Extract the (X, Y) coordinate from the center of the cell holding the provided text.  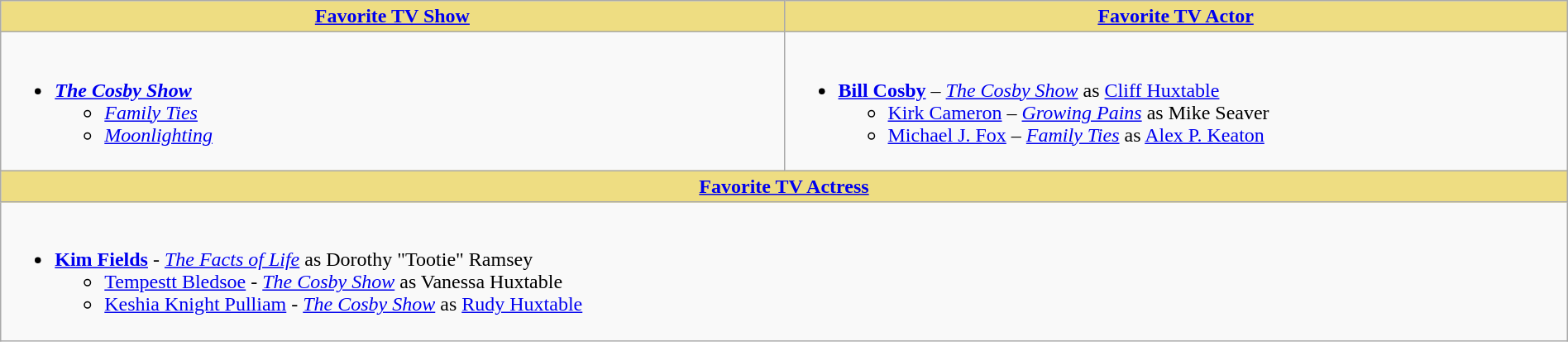
Favorite TV Show (392, 17)
Favorite TV Actress (784, 186)
Bill Cosby – The Cosby Show as Cliff HuxtableKirk Cameron – Growing Pains as Mike SeaverMichael J. Fox – Family Ties as Alex P. Keaton (1176, 101)
Favorite TV Actor (1176, 17)
The Cosby ShowFamily TiesMoonlighting (392, 101)
